Provide the (X, Y) coordinate of the cell's center where the given text is located.  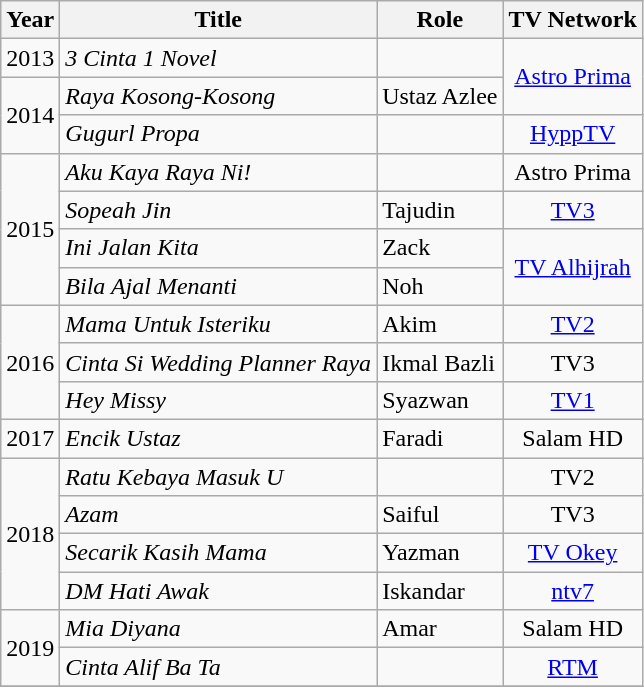
HyppTV (572, 134)
Noh (440, 286)
Saiful (440, 515)
Year (30, 20)
2014 (30, 115)
DM Hati Awak (218, 591)
3 Cinta 1 Novel (218, 58)
ntv7 (572, 591)
Encik Ustaz (218, 438)
2017 (30, 438)
2018 (30, 534)
Cinta Alif Ba Ta (218, 667)
2015 (30, 229)
Yazman (440, 553)
RTM (572, 667)
TV Alhijrah (572, 267)
Mama Untuk Isteriku (218, 324)
Sopeah Jin (218, 210)
Hey Missy (218, 400)
Raya Kosong-Kosong (218, 96)
Gugurl Propa (218, 134)
Faradi (440, 438)
Title (218, 20)
Ratu Kebaya Masuk U (218, 477)
Role (440, 20)
Bila Ajal Menanti (218, 286)
Aku Kaya Raya Ni! (218, 172)
Azam (218, 515)
Syazwan (440, 400)
2019 (30, 648)
TV Okey (572, 553)
Amar (440, 629)
Secarik Kasih Mama (218, 553)
Ini Jalan Kita (218, 248)
Akim (440, 324)
Zack (440, 248)
Iskandar (440, 591)
TV Network (572, 20)
TV1 (572, 400)
2016 (30, 362)
Cinta Si Wedding Planner Raya (218, 362)
2013 (30, 58)
Tajudin (440, 210)
Ustaz Azlee (440, 96)
Mia Diyana (218, 629)
Ikmal Bazli (440, 362)
